Find where the given text appears and provide that cell's center as [x, y] coordinate. 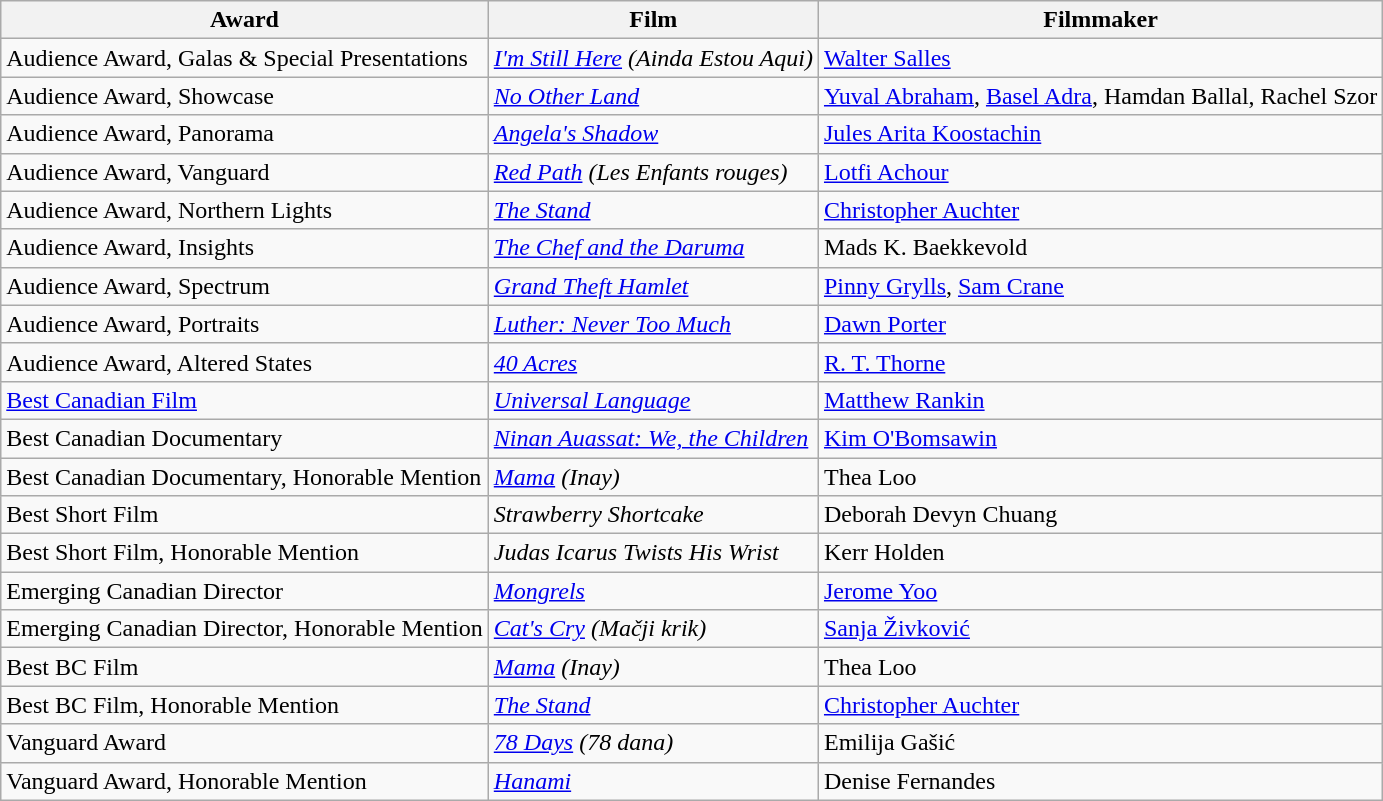
Walter Salles [1100, 58]
Filmmaker [1100, 20]
Best BC Film, Honorable Mention [245, 705]
Cat's Cry (Mačji krik) [653, 629]
Red Path (Les Enfants rouges) [653, 172]
Audience Award, Spectrum [245, 286]
Strawberry Shortcake [653, 515]
Angela's Shadow [653, 134]
R. T. Thorne [1100, 362]
Audience Award, Panorama [245, 134]
Hanami [653, 781]
Best BC Film [245, 667]
Ninan Auassat: We, the Children [653, 438]
Matthew Rankin [1100, 400]
Sanja Živković [1100, 629]
78 Days (78 dana) [653, 743]
I'm Still Here (Ainda Estou Aqui) [653, 58]
Best Short Film, Honorable Mention [245, 553]
Deborah Devyn Chuang [1100, 515]
Mongrels [653, 591]
Luther: Never Too Much [653, 324]
Kim O'Bomsawin [1100, 438]
Vanguard Award [245, 743]
Denise Fernandes [1100, 781]
Emerging Canadian Director [245, 591]
Grand Theft Hamlet [653, 286]
Audience Award, Vanguard [245, 172]
Audience Award, Showcase [245, 96]
40 Acres [653, 362]
Audience Award, Galas & Special Presentations [245, 58]
Jules Arita Koostachin [1100, 134]
Best Canadian Film [245, 400]
Award [245, 20]
Best Short Film [245, 515]
Dawn Porter [1100, 324]
Pinny Grylls, Sam Crane [1100, 286]
Audience Award, Altered States [245, 362]
Lotfi Achour [1100, 172]
The Chef and the Daruma [653, 248]
Audience Award, Northern Lights [245, 210]
Universal Language [653, 400]
Yuval Abraham, Basel Adra, Hamdan Ballal, Rachel Szor [1100, 96]
Emerging Canadian Director, Honorable Mention [245, 629]
Audience Award, Portraits [245, 324]
Emilija Gašić [1100, 743]
Mads K. Baekkevold [1100, 248]
Jerome Yoo [1100, 591]
Audience Award, Insights [245, 248]
Vanguard Award, Honorable Mention [245, 781]
Film [653, 20]
Judas Icarus Twists His Wrist [653, 553]
Best Canadian Documentary, Honorable Mention [245, 477]
Kerr Holden [1100, 553]
Best Canadian Documentary [245, 438]
No Other Land [653, 96]
